Capture the cell that displays the provided text and extract its [X, Y] central coordinate. 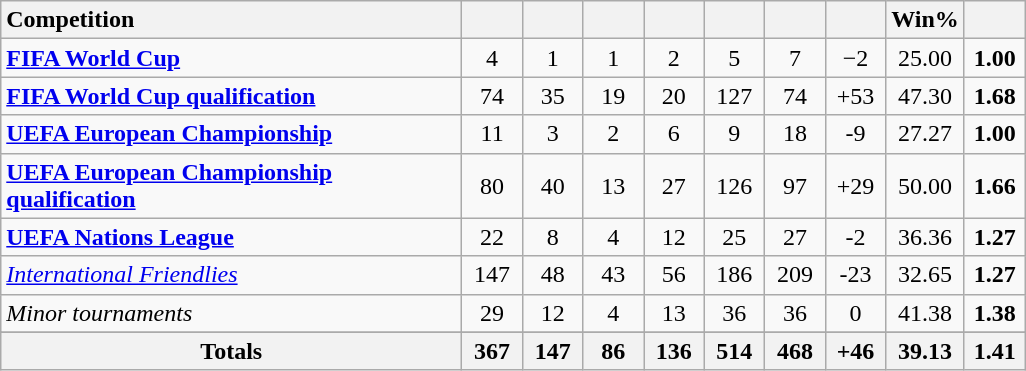
136 [674, 351]
29 [492, 313]
186 [734, 275]
-23 [856, 275]
47.30 [926, 96]
32.65 [926, 275]
11 [492, 134]
+29 [856, 186]
25.00 [926, 58]
5 [734, 58]
−2 [856, 58]
1.41 [994, 351]
468 [796, 351]
FIFA World Cup [232, 58]
+53 [856, 96]
25 [734, 237]
6 [674, 134]
UEFA European Championship qualification [232, 186]
27.27 [926, 134]
48 [552, 275]
86 [614, 351]
22 [492, 237]
127 [734, 96]
41.38 [926, 313]
56 [674, 275]
126 [734, 186]
0 [856, 313]
97 [796, 186]
Win% [926, 20]
514 [734, 351]
1.68 [994, 96]
UEFA Nations League [232, 237]
40 [552, 186]
-2 [856, 237]
+46 [856, 351]
36.36 [926, 237]
209 [796, 275]
35 [552, 96]
367 [492, 351]
International Friendlies [232, 275]
80 [492, 186]
Minor tournaments [232, 313]
1.38 [994, 313]
1.66 [994, 186]
9 [734, 134]
3 [552, 134]
UEFA European Championship [232, 134]
FIFA World Cup qualification [232, 96]
20 [674, 96]
50.00 [926, 186]
39.13 [926, 351]
Competition [232, 20]
8 [552, 237]
-9 [856, 134]
18 [796, 134]
43 [614, 275]
19 [614, 96]
7 [796, 58]
Totals [232, 351]
